Find where the given text appears and provide that cell's center as [x, y] coordinate. 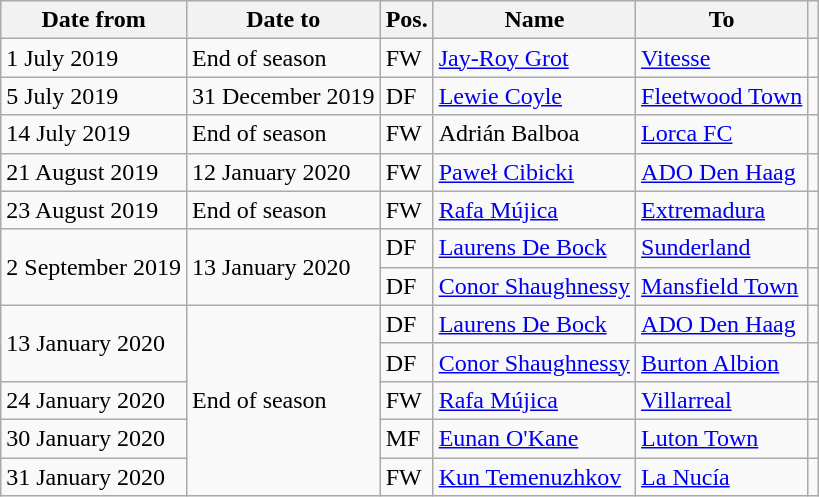
Pos. [406, 20]
5 July 2019 [94, 96]
21 August 2019 [94, 172]
Luton Town [722, 438]
Sunderland [722, 248]
Lewie Coyle [534, 96]
31 January 2020 [94, 477]
Lorca FC [722, 134]
2 September 2019 [94, 267]
Villarreal [722, 400]
MF [406, 438]
14 July 2019 [94, 134]
24 January 2020 [94, 400]
23 August 2019 [94, 210]
30 January 2020 [94, 438]
La Nucía [722, 477]
12 January 2020 [283, 172]
Jay-Roy Grot [534, 58]
Date to [283, 20]
Kun Temenuzhkov [534, 477]
Extremadura [722, 210]
Mansfield Town [722, 286]
Paweł Cibicki [534, 172]
Name [534, 20]
To [722, 20]
Eunan O'Kane [534, 438]
Burton Albion [722, 362]
1 July 2019 [94, 58]
Adrián Balboa [534, 134]
31 December 2019 [283, 96]
Date from [94, 20]
Vitesse [722, 58]
Fleetwood Town [722, 96]
